For the text-containing cell, return its midpoint in [X, Y] coordinate format. 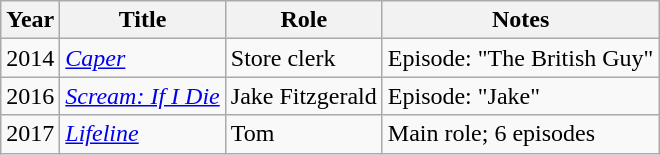
Scream: If I Die [142, 96]
Lifeline [142, 134]
Store clerk [304, 58]
Caper [142, 58]
Notes [520, 20]
Role [304, 20]
Title [142, 20]
Episode: "Jake" [520, 96]
Year [30, 20]
Jake Fitzgerald [304, 96]
Main role; 6 episodes [520, 134]
2016 [30, 96]
Episode: "The British Guy" [520, 58]
Tom [304, 134]
2014 [30, 58]
2017 [30, 134]
